Output the [X, Y] coordinate of the center of the cell containing the given text.  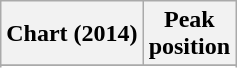
Chart (2014) [72, 34]
Peakposition [189, 34]
